Extract the (x, y) coordinate from the center of the cell holding the provided text.  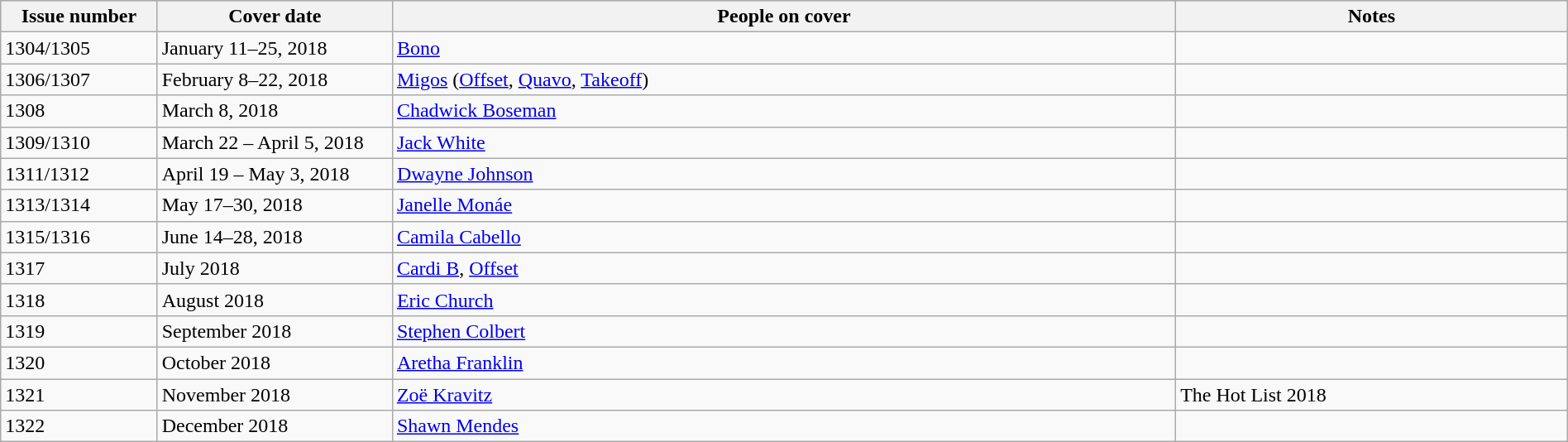
Dwayne Johnson (784, 174)
Migos (Offset, Quavo, Takeoff) (784, 79)
May 17–30, 2018 (275, 205)
September 2018 (275, 331)
1306/1307 (79, 79)
1311/1312 (79, 174)
Jack White (784, 142)
Bono (784, 48)
1309/1310 (79, 142)
February 8–22, 2018 (275, 79)
1308 (79, 111)
January 11–25, 2018 (275, 48)
July 2018 (275, 268)
Cardi B, Offset (784, 268)
Camila Cabello (784, 237)
Notes (1372, 17)
1322 (79, 426)
1304/1305 (79, 48)
Janelle Monáe (784, 205)
Issue number (79, 17)
The Hot List 2018 (1372, 395)
Eric Church (784, 300)
Zoë Kravitz (784, 395)
October 2018 (275, 363)
1315/1316 (79, 237)
1318 (79, 300)
1313/1314 (79, 205)
Aretha Franklin (784, 363)
March 22 – April 5, 2018 (275, 142)
April 19 – May 3, 2018 (275, 174)
March 8, 2018 (275, 111)
1317 (79, 268)
1321 (79, 395)
June 14–28, 2018 (275, 237)
Shawn Mendes (784, 426)
Stephen Colbert (784, 331)
December 2018 (275, 426)
1320 (79, 363)
Cover date (275, 17)
November 2018 (275, 395)
People on cover (784, 17)
August 2018 (275, 300)
Chadwick Boseman (784, 111)
1319 (79, 331)
